Output the [x, y] coordinate of the center of the cell containing the given text.  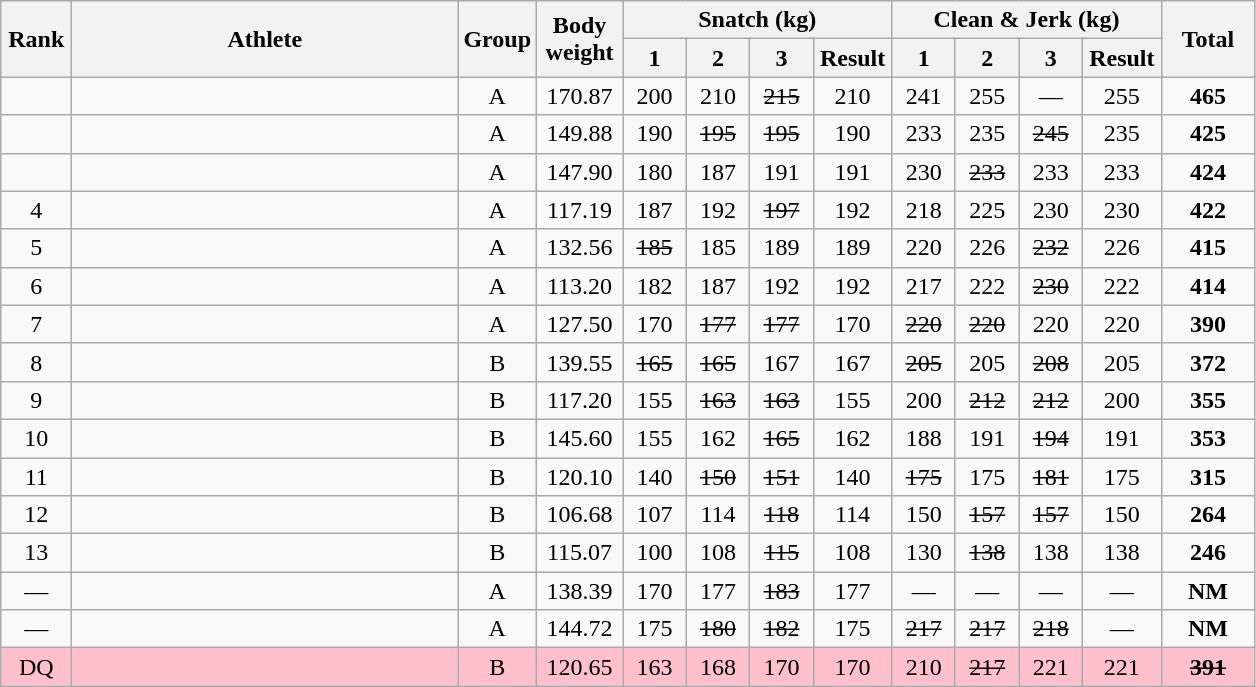
138.39 [580, 591]
168 [718, 667]
246 [1208, 553]
147.90 [580, 172]
215 [782, 96]
145.60 [580, 438]
414 [1208, 286]
120.65 [580, 667]
100 [655, 553]
115 [782, 553]
Snatch (kg) [758, 20]
Clean & Jerk (kg) [1026, 20]
13 [36, 553]
151 [782, 477]
8 [36, 362]
225 [987, 210]
424 [1208, 172]
120.10 [580, 477]
Body weight [580, 39]
315 [1208, 477]
Athlete [265, 39]
106.68 [580, 515]
465 [1208, 96]
264 [1208, 515]
194 [1051, 438]
11 [36, 477]
391 [1208, 667]
Group [498, 39]
181 [1051, 477]
113.20 [580, 286]
10 [36, 438]
353 [1208, 438]
7 [36, 324]
107 [655, 515]
132.56 [580, 248]
DQ [36, 667]
188 [924, 438]
425 [1208, 134]
Rank [36, 39]
149.88 [580, 134]
6 [36, 286]
117.19 [580, 210]
183 [782, 591]
5 [36, 248]
245 [1051, 134]
118 [782, 515]
9 [36, 400]
208 [1051, 362]
241 [924, 96]
197 [782, 210]
115.07 [580, 553]
390 [1208, 324]
130 [924, 553]
Total [1208, 39]
415 [1208, 248]
232 [1051, 248]
4 [36, 210]
139.55 [580, 362]
117.20 [580, 400]
12 [36, 515]
144.72 [580, 629]
127.50 [580, 324]
422 [1208, 210]
372 [1208, 362]
170.87 [580, 96]
355 [1208, 400]
